Detect which cell encompasses the target text, then output its [x, y] center coordinate. 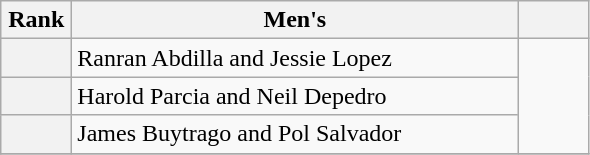
Rank [36, 20]
Men's [295, 20]
Harold Parcia and Neil Depedro [295, 96]
James Buytrago and Pol Salvador [295, 134]
Ranran Abdilla and Jessie Lopez [295, 58]
